Find where the given text appears and provide that cell's center as (X, Y) coordinate. 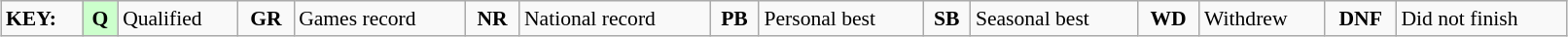
National record (615, 18)
KEY: (42, 18)
SB (947, 18)
Did not finish (1481, 18)
Personal best (840, 18)
GR (267, 18)
Seasonal best (1054, 18)
Games record (379, 18)
WD (1168, 18)
NR (492, 18)
Withdrew (1263, 18)
Qualified (178, 18)
Q (100, 18)
PB (735, 18)
DNF (1361, 18)
